Output the [X, Y] coordinate of the center of the cell containing the given text.  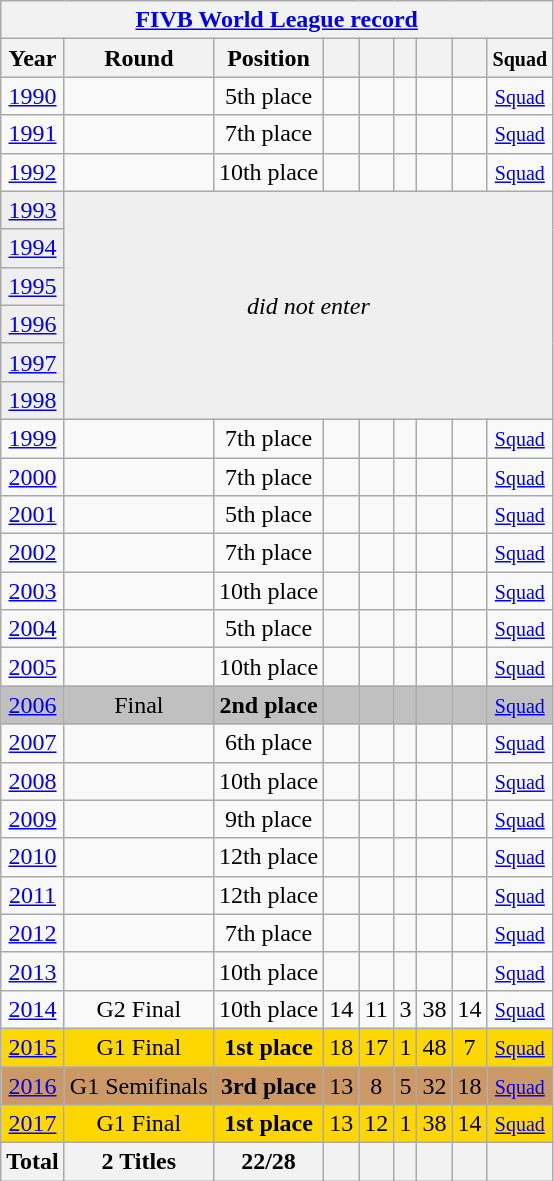
12 [376, 1124]
1998 [33, 400]
2015 [33, 1047]
11 [376, 1009]
2009 [33, 819]
2003 [33, 591]
Final [138, 705]
1994 [33, 248]
3 [406, 1009]
Round [138, 58]
22/28 [268, 1162]
G2 Final [138, 1009]
did not enter [308, 305]
2010 [33, 857]
2014 [33, 1009]
8 [376, 1085]
2001 [33, 515]
6th place [268, 743]
2008 [33, 781]
2000 [33, 477]
1991 [33, 134]
Position [268, 58]
2016 [33, 1085]
2007 [33, 743]
3rd place [268, 1085]
1997 [33, 362]
1990 [33, 96]
2nd place [268, 705]
G1 Semifinals [138, 1085]
Year [33, 58]
Total [33, 1162]
1993 [33, 210]
1996 [33, 324]
2012 [33, 933]
2002 [33, 553]
2 Titles [138, 1162]
17 [376, 1047]
2005 [33, 667]
2017 [33, 1124]
2006 [33, 705]
FIVB World League record [277, 20]
2004 [33, 629]
1992 [33, 172]
1995 [33, 286]
2011 [33, 895]
2013 [33, 971]
32 [434, 1085]
48 [434, 1047]
5 [406, 1085]
1999 [33, 438]
9th place [268, 819]
7 [470, 1047]
